Return the (X, Y) coordinate for the center point of the cell that contains the specified text.  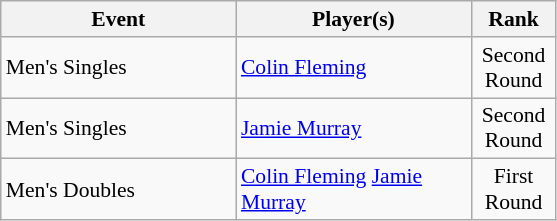
Men's Doubles (118, 190)
Colin Fleming Jamie Murray (354, 190)
Jamie Murray (354, 128)
Event (118, 19)
Rank (514, 19)
Player(s) (354, 19)
First Round (514, 190)
Colin Fleming (354, 68)
